Find where the given text appears and provide that cell's center as [X, Y] coordinate. 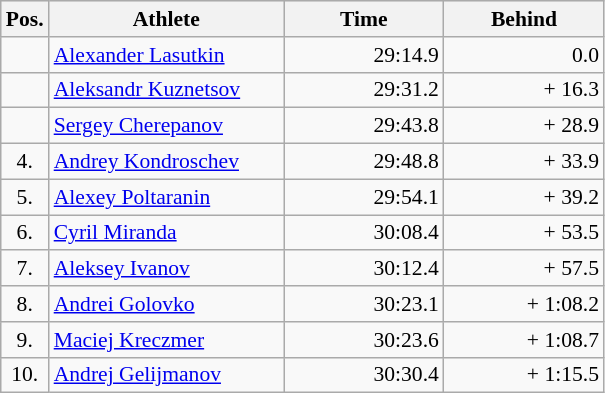
+ 39.2 [524, 197]
Alexander Lasutkin [166, 55]
Sergey Cherepanov [166, 126]
29:43.8 [364, 126]
Maciej Kreczmer [166, 340]
30:23.1 [364, 304]
+ 53.5 [524, 233]
Cyril Miranda [166, 233]
Behind [524, 19]
0.0 [524, 55]
5. [25, 197]
29:14.9 [364, 55]
Andrej Gelijmanov [166, 375]
Aleksey Ivanov [166, 269]
+ 57.5 [524, 269]
30:23.6 [364, 340]
+ 1:08.7 [524, 340]
30:12.4 [364, 269]
+ 33.9 [524, 162]
Andrei Golovko [166, 304]
29:54.1 [364, 197]
7. [25, 269]
29:48.8 [364, 162]
+ 1:08.2 [524, 304]
Aleksandr Kuznetsov [166, 90]
Alexey Poltaranin [166, 197]
9. [25, 340]
30:08.4 [364, 233]
8. [25, 304]
Pos. [25, 19]
+ 28.9 [524, 126]
29:31.2 [364, 90]
6. [25, 233]
10. [25, 375]
+ 16.3 [524, 90]
Time [364, 19]
4. [25, 162]
Andrey Kondroschev [166, 162]
+ 1:15.5 [524, 375]
30:30.4 [364, 375]
Athlete [166, 19]
